Detect which cell encompasses the target text, then output its (X, Y) center coordinate. 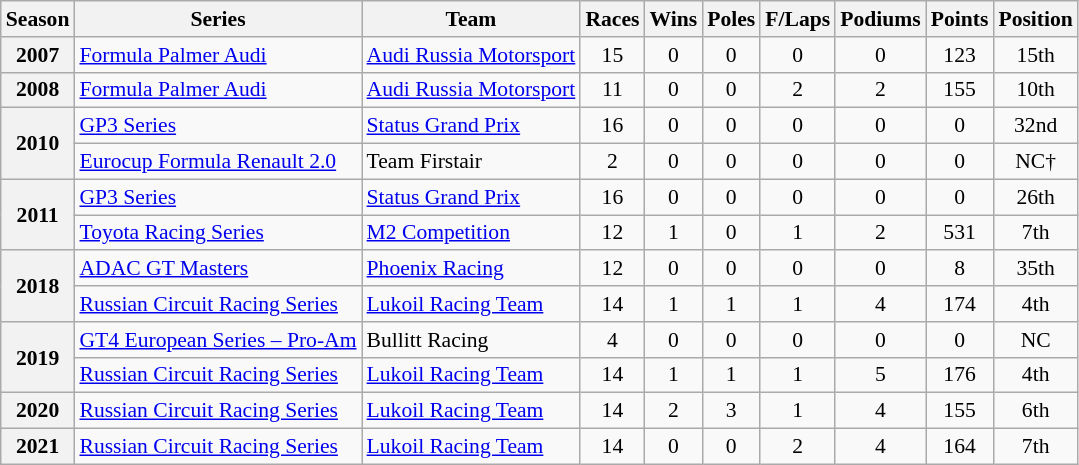
Season (38, 19)
2010 (38, 144)
176 (960, 375)
Races (612, 19)
2018 (38, 286)
26th (1035, 197)
15th (1035, 55)
2007 (38, 55)
8 (960, 269)
ADAC GT Masters (218, 269)
6th (1035, 411)
Points (960, 19)
Podiums (880, 19)
Series (218, 19)
2021 (38, 447)
Bullitt Racing (472, 340)
2008 (38, 90)
Toyota Racing Series (218, 233)
164 (960, 447)
35th (1035, 269)
Position (1035, 19)
Wins (673, 19)
11 (612, 90)
M2 Competition (472, 233)
NC† (1035, 162)
Poles (731, 19)
531 (960, 233)
2019 (38, 358)
F/Laps (798, 19)
32nd (1035, 126)
15 (612, 55)
GT4 European Series – Pro-Am (218, 340)
10th (1035, 90)
2011 (38, 214)
Phoenix Racing (472, 269)
3 (731, 411)
123 (960, 55)
5 (880, 375)
Team Firstair (472, 162)
Team (472, 19)
2020 (38, 411)
174 (960, 304)
Eurocup Formula Renault 2.0 (218, 162)
NC (1035, 340)
